For the text-containing cell, return its midpoint in [X, Y] coordinate format. 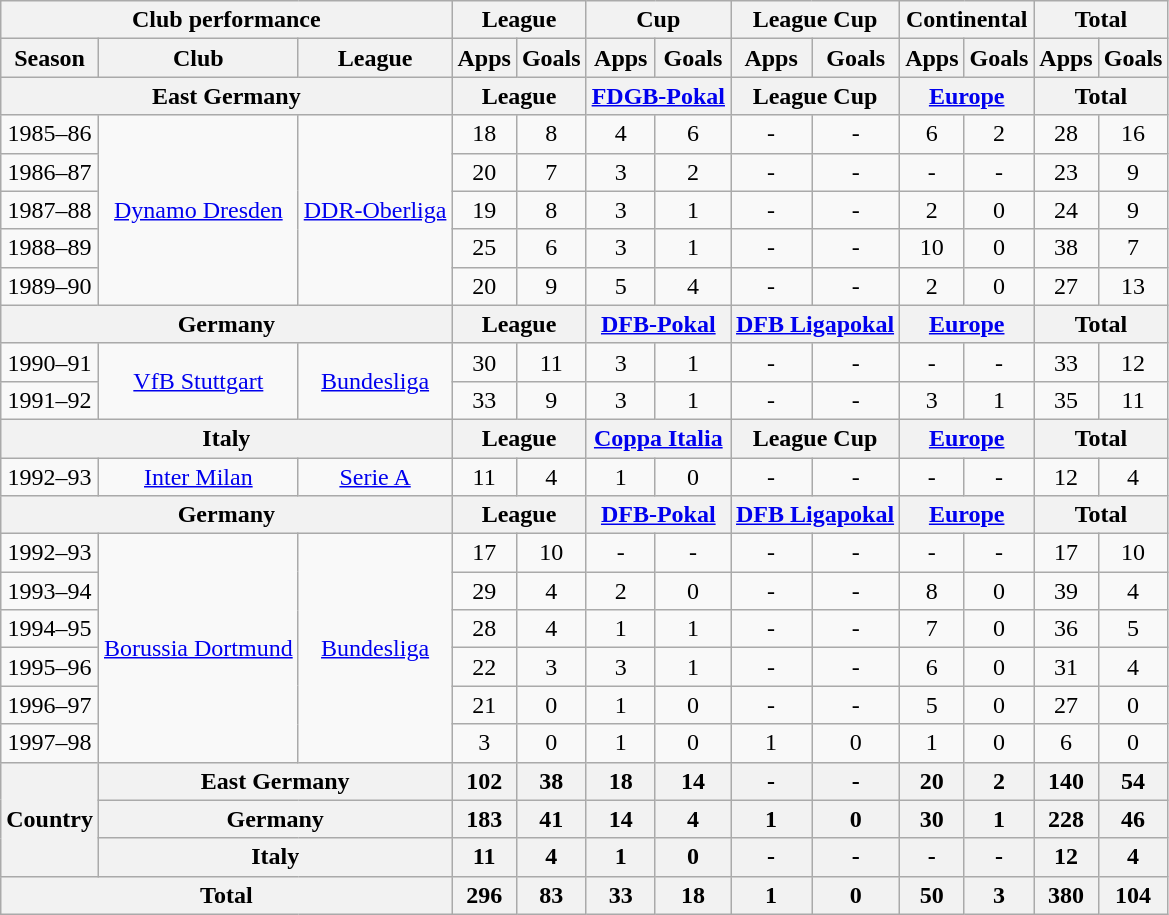
Continental [967, 20]
Borussia Dortmund [198, 648]
50 [932, 895]
Coppa Italia [658, 438]
35 [1066, 400]
83 [551, 895]
1988–89 [50, 248]
24 [1066, 210]
140 [1066, 781]
1990–91 [50, 362]
Club [198, 58]
54 [1133, 781]
16 [1133, 134]
1989–90 [50, 286]
183 [484, 819]
1987–88 [50, 210]
228 [1066, 819]
22 [484, 667]
Dynamo Dresden [198, 210]
1996–97 [50, 705]
VfB Stuttgart [198, 381]
1985–86 [50, 134]
Inter Milan [198, 477]
19 [484, 210]
380 [1066, 895]
Country [50, 819]
Cup [658, 20]
1986–87 [50, 172]
39 [1066, 591]
1994–95 [50, 629]
36 [1066, 629]
Season [50, 58]
104 [1133, 895]
Club performance [226, 20]
13 [1133, 286]
41 [551, 819]
31 [1066, 667]
23 [1066, 172]
1991–92 [50, 400]
21 [484, 705]
1995–96 [50, 667]
1997–98 [50, 743]
DDR-Oberliga [375, 210]
296 [484, 895]
Serie A [375, 477]
29 [484, 591]
25 [484, 248]
1993–94 [50, 591]
46 [1133, 819]
102 [484, 781]
FDGB-Pokal [658, 96]
